Capture the cell that displays the provided text and extract its [x, y] central coordinate. 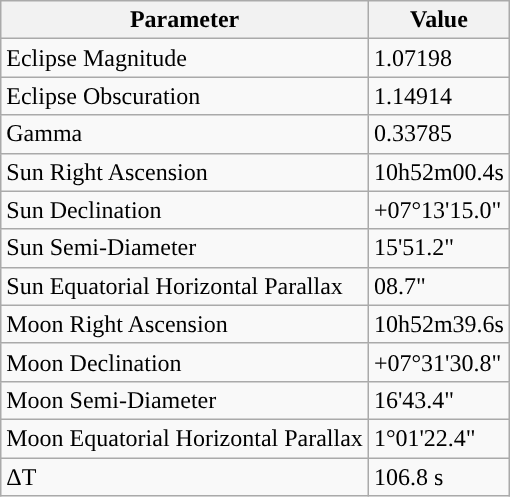
ΔT [185, 477]
Eclipse Obscuration [185, 96]
1.14914 [438, 96]
Parameter [185, 20]
Moon Right Ascension [185, 324]
Sun Declination [185, 210]
Sun Semi-Diameter [185, 248]
106.8 s [438, 477]
0.33785 [438, 134]
Sun Right Ascension [185, 172]
Sun Equatorial Horizontal Parallax [185, 286]
10h52m39.6s [438, 324]
+07°31'30.8" [438, 362]
Moon Semi-Diameter [185, 400]
10h52m00.4s [438, 172]
Moon Equatorial Horizontal Parallax [185, 438]
1°01'22.4" [438, 438]
08.7" [438, 286]
1.07198 [438, 58]
Gamma [185, 134]
Moon Declination [185, 362]
16'43.4" [438, 400]
15'51.2" [438, 248]
Value [438, 20]
Eclipse Magnitude [185, 58]
+07°13'15.0" [438, 210]
